Find where the given text appears and provide that cell's center as [x, y] coordinate. 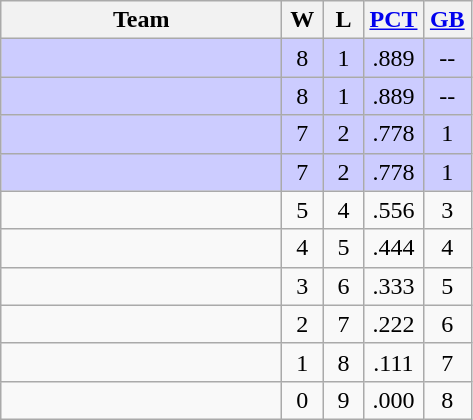
9 [344, 400]
PCT [394, 20]
.111 [394, 362]
.000 [394, 400]
.556 [394, 210]
L [344, 20]
.222 [394, 324]
.444 [394, 248]
Team [142, 20]
W [302, 20]
0 [302, 400]
GB [448, 20]
.333 [394, 286]
